Detect which cell encompasses the target text, then output its [X, Y] center coordinate. 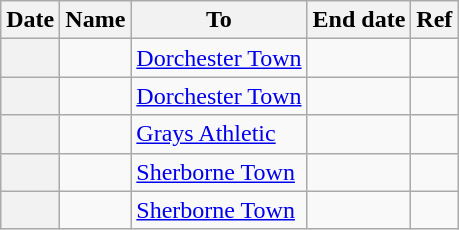
Ref [434, 20]
Grays Athletic [219, 134]
End date [359, 20]
To [219, 20]
Date [30, 20]
Name [96, 20]
